Scan for the cell matching the given text and deliver its [X, Y] coordinate at center. 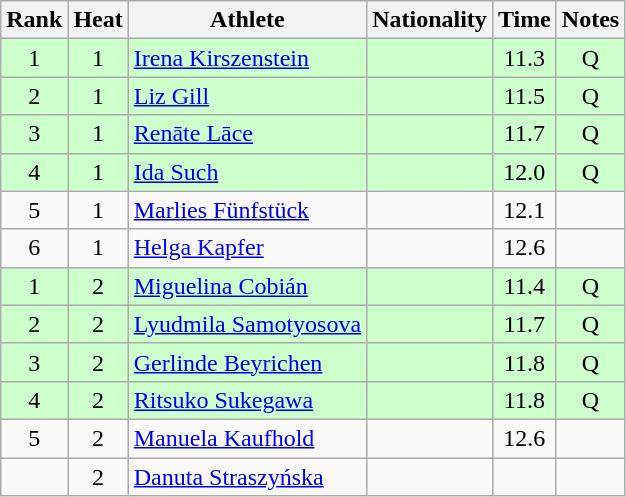
11.5 [524, 96]
6 [34, 248]
Manuela Kaufhold [247, 438]
Renāte Lāce [247, 134]
Rank [34, 20]
Miguelina Cobián [247, 286]
Lyudmila Samotyosova [247, 324]
Time [524, 20]
Heat [98, 20]
Helga Kapfer [247, 248]
Danuta Straszyńska [247, 477]
Athlete [247, 20]
Ritsuko Sukegawa [247, 400]
12.1 [524, 210]
12.0 [524, 172]
Irena Kirszenstein [247, 58]
Gerlinde Beyrichen [247, 362]
Nationality [430, 20]
Ida Such [247, 172]
11.3 [524, 58]
Notes [590, 20]
Liz Gill [247, 96]
Marlies Fünfstück [247, 210]
11.4 [524, 286]
